Search for the cell housing the specified text and yield its [x, y] center coordinate. 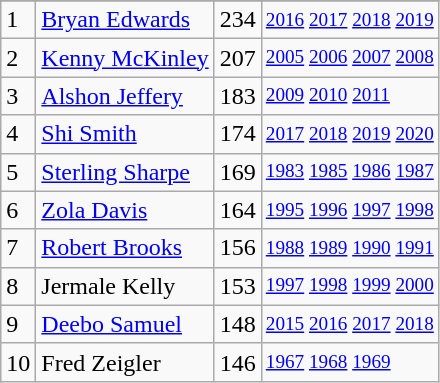
2 [18, 58]
Sterling Sharpe [125, 172]
Shi Smith [125, 134]
2017 2018 2019 2020 [350, 134]
9 [18, 324]
1997 1998 1999 2000 [350, 286]
8 [18, 286]
148 [238, 324]
1983 1985 1986 1987 [350, 172]
Zola Davis [125, 210]
1 [18, 20]
164 [238, 210]
153 [238, 286]
Deebo Samuel [125, 324]
4 [18, 134]
10 [18, 362]
2009 2010 2011 [350, 96]
7 [18, 248]
2016 2017 2018 2019 [350, 20]
183 [238, 96]
2015 2016 2017 2018 [350, 324]
174 [238, 134]
Alshon Jeffery [125, 96]
Fred Zeigler [125, 362]
1967 1968 1969 [350, 362]
146 [238, 362]
156 [238, 248]
1995 1996 1997 1998 [350, 210]
Robert Brooks [125, 248]
5 [18, 172]
Kenny McKinley [125, 58]
Jermale Kelly [125, 286]
2005 2006 2007 2008 [350, 58]
1988 1989 1990 1991 [350, 248]
234 [238, 20]
Bryan Edwards [125, 20]
6 [18, 210]
207 [238, 58]
169 [238, 172]
3 [18, 96]
